From the cell containing the given text, extract its center point as (X, Y) coordinate. 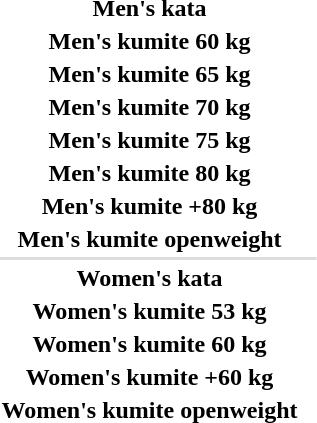
Women's kumite 60 kg (150, 344)
Men's kumite 70 kg (150, 107)
Men's kumite 75 kg (150, 140)
Men's kumite openweight (150, 239)
Men's kumite 65 kg (150, 74)
Women's kumite 53 kg (150, 311)
Men's kumite 80 kg (150, 173)
Men's kumite +80 kg (150, 206)
Women's kata (150, 278)
Men's kumite 60 kg (150, 41)
Women's kumite +60 kg (150, 377)
